Determine the [x, y] coordinate at the center of the cell enclosing the given text.  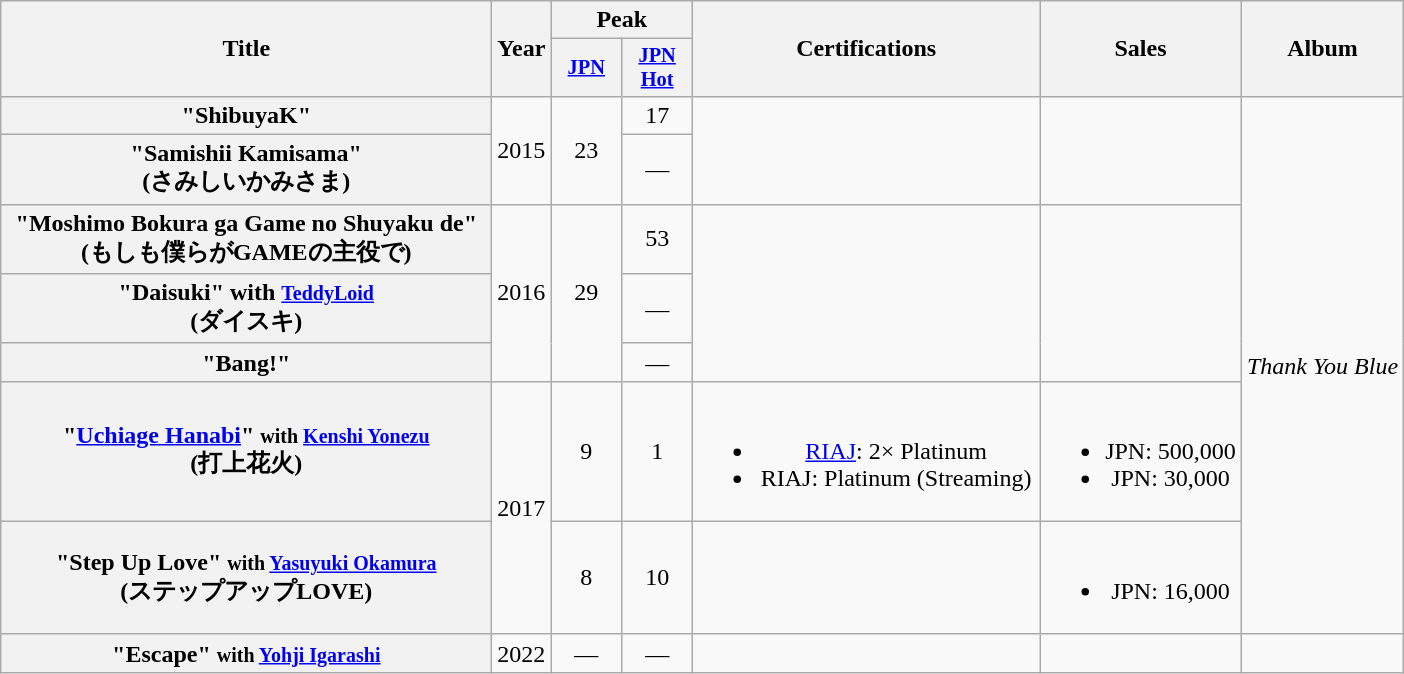
Peak [622, 20]
2017 [522, 508]
"Uchiage Hanabi" with Kenshi Yonezu(打上花火) [246, 451]
"Step Up Love" with Yasuyuki Okamura(ステップアップLOVE) [246, 578]
Certifications [866, 49]
1 [658, 451]
2016 [522, 292]
JPNHot [658, 68]
2015 [522, 150]
JPN: 16,000 [1141, 578]
JPN: 500,000 JPN: 30,000 [1141, 451]
Thank You Blue [1322, 365]
"Samishii Kamisama"(さみしいかみさま) [246, 170]
"ShibuyaK" [246, 115]
"Escape" with Yohji Igarashi [246, 653]
Title [246, 49]
53 [658, 239]
29 [586, 292]
"Bang!" [246, 362]
10 [658, 578]
RIAJ: 2× Platinum RIAJ: Platinum (Streaming) [866, 451]
2022 [522, 653]
17 [658, 115]
Album [1322, 49]
"Moshimo Bokura ga Game no Shuyaku de"(もしも僕らがGAMEの主役で) [246, 239]
"Daisuki" with TeddyLoid(ダイスキ) [246, 309]
23 [586, 150]
Year [522, 49]
9 [586, 451]
Sales [1141, 49]
JPN [586, 68]
8 [586, 578]
